Return the [X, Y] coordinate for the center point of the cell that contains the specified text.  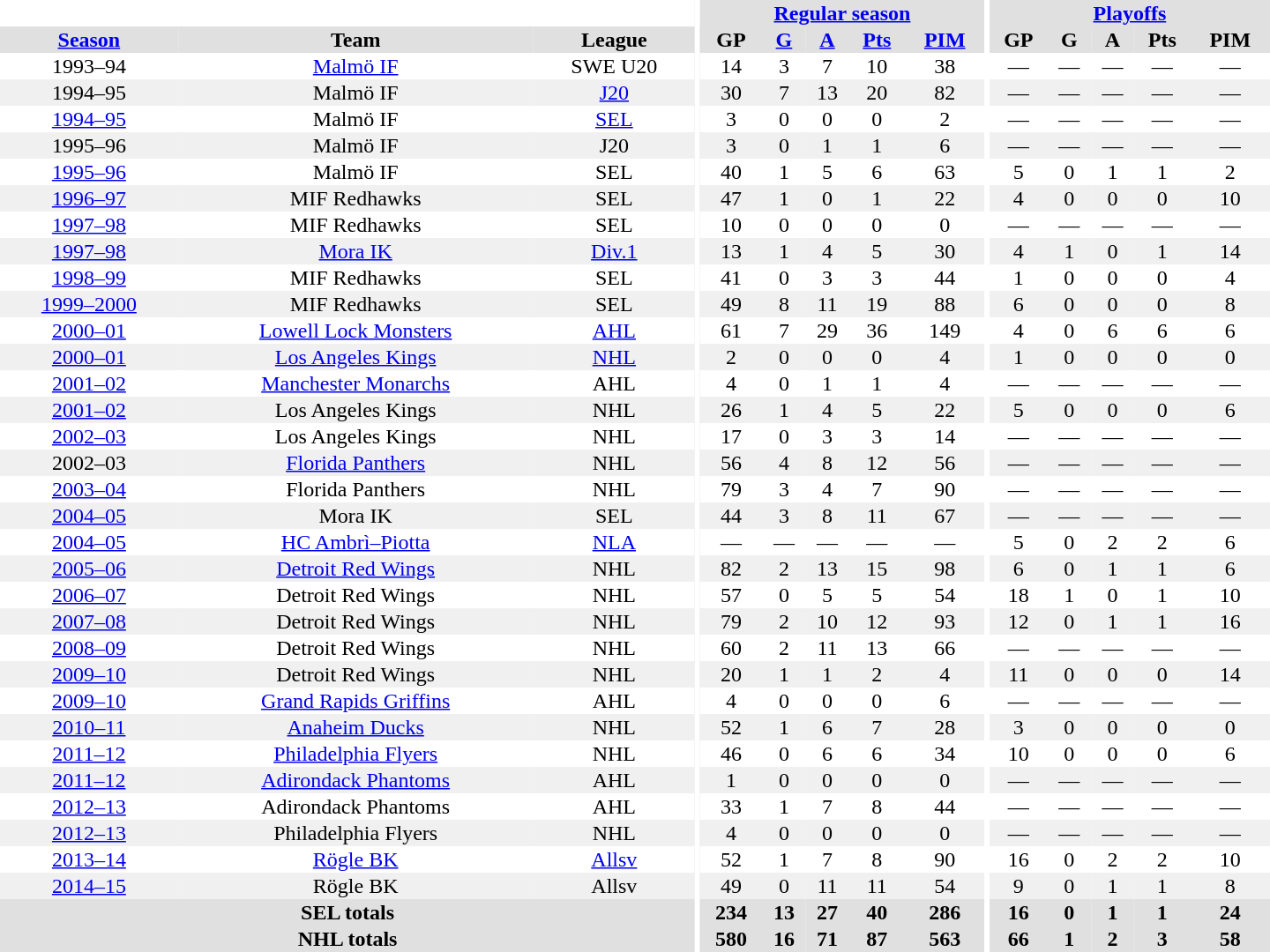
98 [945, 569]
15 [878, 569]
NHL totals [347, 939]
63 [945, 172]
33 [732, 807]
234 [732, 912]
88 [945, 304]
Lowell Lock Monsters [356, 331]
47 [732, 198]
60 [732, 648]
28 [945, 727]
League [615, 40]
38 [945, 66]
2010–11 [89, 727]
Team [356, 40]
Regular season [843, 13]
24 [1230, 912]
61 [732, 331]
1999–2000 [89, 304]
9 [1019, 886]
17 [732, 436]
34 [945, 754]
580 [732, 939]
Div.1 [615, 251]
67 [945, 516]
2006–07 [89, 595]
Anaheim Ducks [356, 727]
1998–99 [89, 278]
2008–09 [89, 648]
46 [732, 754]
18 [1019, 595]
1996–97 [89, 198]
2003–04 [89, 489]
71 [827, 939]
58 [1230, 939]
1993–94 [89, 66]
57 [732, 595]
2014–15 [89, 886]
Manchester Monarchs [356, 383]
SWE U20 [615, 66]
29 [827, 331]
36 [878, 331]
HC Ambrì–Piotta [356, 542]
Grand Rapids Griffins [356, 701]
Playoffs [1130, 13]
93 [945, 621]
2013–14 [89, 859]
19 [878, 304]
SEL totals [347, 912]
26 [732, 410]
27 [827, 912]
2007–08 [89, 621]
2005–06 [89, 569]
563 [945, 939]
286 [945, 912]
Season [89, 40]
NLA [615, 542]
149 [945, 331]
87 [878, 939]
41 [732, 278]
